Provide the (X, Y) coordinate of the cell's center where the given text is located.  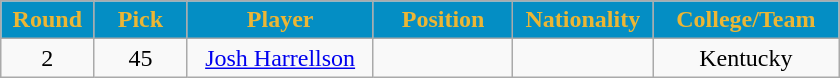
Pick (140, 20)
Kentucky (746, 58)
Round (48, 20)
2 (48, 58)
Player (280, 20)
Josh Harrellson (280, 58)
Position (443, 20)
Nationality (583, 20)
College/Team (746, 20)
45 (140, 58)
